Identify which cell holds the provided text, then report its [x, y] central coordinate. 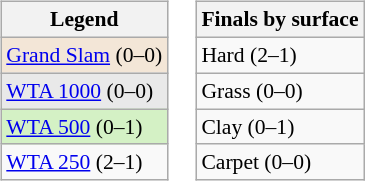
Legend [84, 20]
WTA 250 (2–1) [84, 162]
Carpet (0–0) [280, 162]
Clay (0–1) [280, 127]
Finals by surface [280, 20]
WTA 500 (0–1) [84, 127]
Hard (2–1) [280, 55]
Grass (0–0) [280, 91]
Grand Slam (0–0) [84, 55]
WTA 1000 (0–0) [84, 91]
